Locate the cell with the specified text and output its (X, Y) center coordinate. 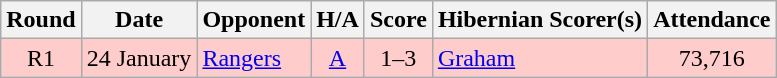
24 January (139, 58)
Score (398, 20)
Attendance (712, 20)
Graham (540, 58)
R1 (41, 58)
A (338, 58)
73,716 (712, 58)
Rangers (254, 58)
H/A (338, 20)
Opponent (254, 20)
Date (139, 20)
Hibernian Scorer(s) (540, 20)
Round (41, 20)
1–3 (398, 58)
